Detect which cell encompasses the target text, then output its (x, y) center coordinate. 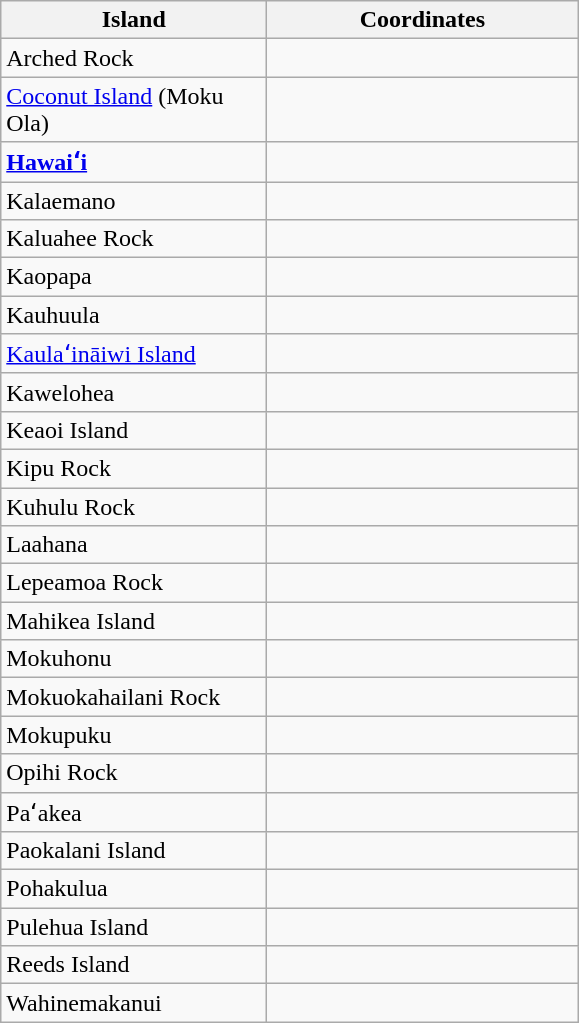
Kaulaʻināiwi Island (134, 354)
Arched Rock (134, 58)
Opihi Rock (134, 773)
Wahinemakanui (134, 1003)
Keaoi Island (134, 430)
Mokuokahailani Rock (134, 697)
Kuhulu Rock (134, 507)
Kipu Rock (134, 468)
Kawelohea (134, 392)
Kaopapa (134, 277)
Kauhuula (134, 315)
Island (134, 20)
Lepeamoa Rock (134, 583)
Mokuhonu (134, 659)
Reeds Island (134, 965)
Kaluahee Rock (134, 239)
Coconut Island (Moku Ola) (134, 110)
Mokupuku (134, 735)
Coordinates (422, 20)
Kalaemano (134, 201)
Pohakulua (134, 889)
Laahana (134, 545)
Mahikea Island (134, 621)
Pulehua Island (134, 927)
Paʻakea (134, 812)
Hawaiʻi (134, 162)
Paokalani Island (134, 851)
